Detect which cell encompasses the target text, then output its [X, Y] center coordinate. 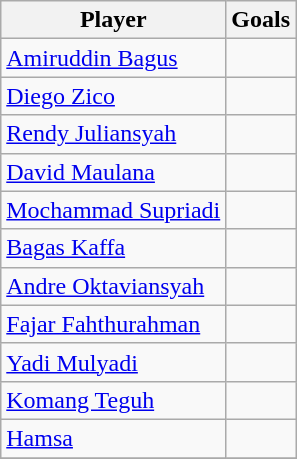
Komang Teguh [114, 400]
Hamsa [114, 438]
Rendy Juliansyah [114, 134]
Player [114, 20]
Mochammad Supriadi [114, 210]
Andre Oktaviansyah [114, 286]
Goals [261, 20]
Yadi Mulyadi [114, 362]
Fajar Fahthurahman [114, 324]
David Maulana [114, 172]
Bagas Kaffa [114, 248]
Diego Zico [114, 96]
Amiruddin Bagus [114, 58]
